Detect which cell encompasses the target text, then output its (X, Y) center coordinate. 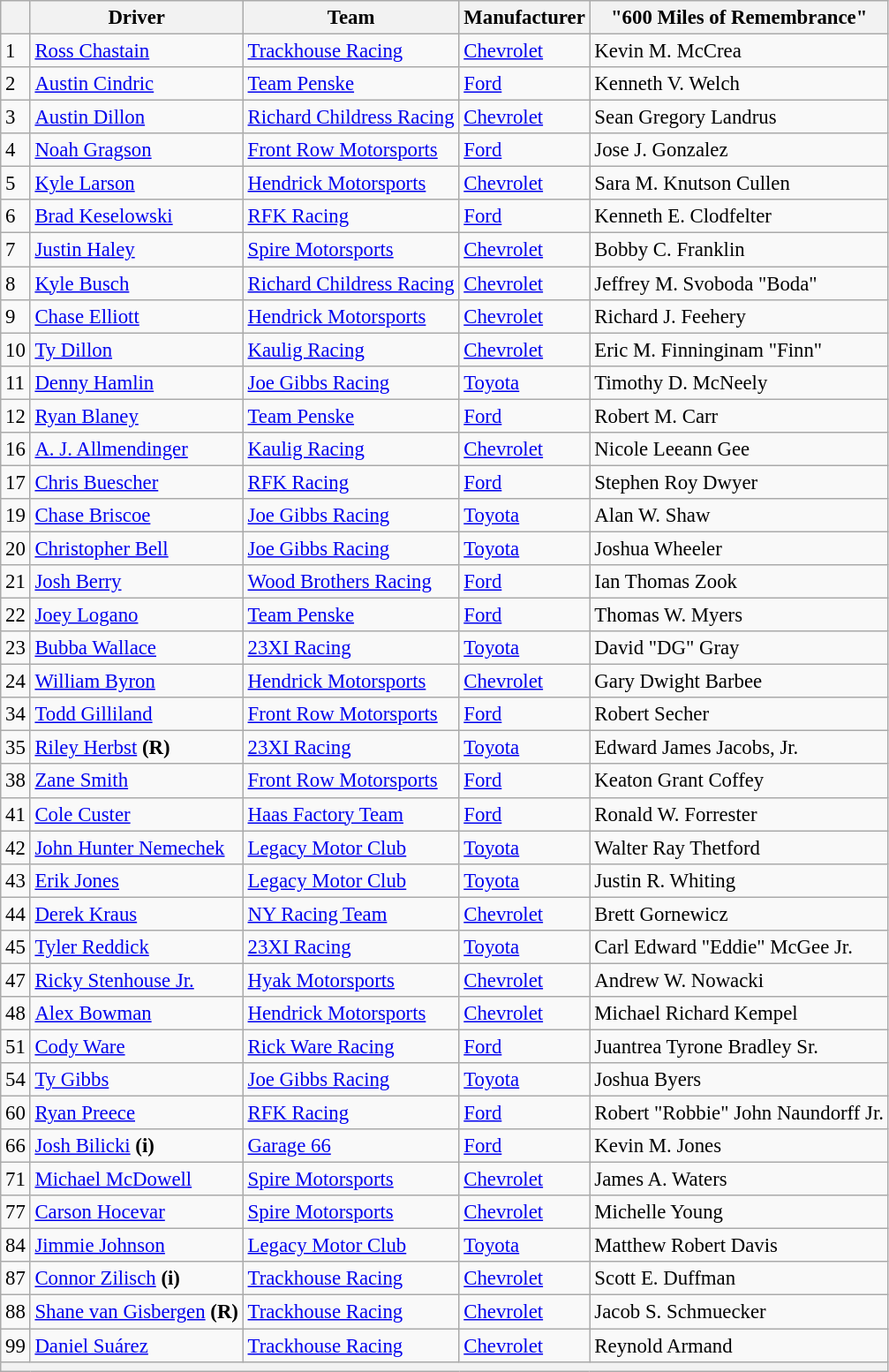
99 (16, 1346)
Joey Logano (136, 615)
Ian Thomas Zook (739, 582)
Riley Herbst (R) (136, 748)
John Hunter Nemechek (136, 848)
Nicole Leeann Gee (739, 449)
Carson Hocevar (136, 1212)
Alex Bowman (136, 1014)
Chase Elliott (136, 316)
Timothy D. McNeely (739, 382)
17 (16, 482)
Derek Kraus (136, 914)
54 (16, 1080)
Ross Chastain (136, 51)
A. J. Allmendinger (136, 449)
Sean Gregory Landrus (739, 117)
60 (16, 1113)
Kyle Busch (136, 283)
7 (16, 250)
Cole Custer (136, 814)
Carl Edward "Eddie" McGee Jr. (739, 947)
Ryan Blaney (136, 416)
Manufacturer (524, 18)
Kenneth E. Clodfelter (739, 216)
Alan W. Shaw (739, 516)
Andrew W. Nowacki (739, 980)
88 (16, 1312)
Ty Gibbs (136, 1080)
23 (16, 648)
Shane van Gisbergen (R) (136, 1312)
44 (16, 914)
9 (16, 316)
24 (16, 682)
Todd Gilliland (136, 714)
Walter Ray Thetford (739, 848)
8 (16, 283)
Garage 66 (351, 1146)
Michelle Young (739, 1212)
Brett Gornewicz (739, 914)
11 (16, 382)
Michael McDowell (136, 1180)
10 (16, 350)
David "DG" Gray (739, 648)
Austin Cindric (136, 84)
Reynold Armand (739, 1346)
42 (16, 848)
Austin Dillon (136, 117)
48 (16, 1014)
Joshua Byers (739, 1080)
19 (16, 516)
Hyak Motorsports (351, 980)
Driver (136, 18)
Kyle Larson (136, 184)
38 (16, 781)
6 (16, 216)
4 (16, 150)
47 (16, 980)
Denny Hamlin (136, 382)
Robert M. Carr (739, 416)
Kenneth V. Welch (739, 84)
Edward James Jacobs, Jr. (739, 748)
Juantrea Tyrone Bradley Sr. (739, 1046)
Kevin M. Jones (739, 1146)
Jimmie Johnson (136, 1246)
Scott E. Duffman (739, 1279)
Josh Berry (136, 582)
71 (16, 1180)
Erik Jones (136, 880)
77 (16, 1212)
Noah Gragson (136, 150)
Ricky Stenhouse Jr. (136, 980)
Daniel Suárez (136, 1346)
Richard J. Feehery (739, 316)
Michael Richard Kempel (739, 1014)
3 (16, 117)
Jacob S. Schmuecker (739, 1312)
Bobby C. Franklin (739, 250)
2 (16, 84)
87 (16, 1279)
Haas Factory Team (351, 814)
1 (16, 51)
16 (16, 449)
NY Racing Team (351, 914)
34 (16, 714)
Josh Bilicki (i) (136, 1146)
45 (16, 947)
Team (351, 18)
Matthew Robert Davis (739, 1246)
Keaton Grant Coffey (739, 781)
Robert "Robbie" John Naundorff Jr. (739, 1113)
Ty Dillon (136, 350)
Bubba Wallace (136, 648)
Kevin M. McCrea (739, 51)
21 (16, 582)
Ronald W. Forrester (739, 814)
Justin R. Whiting (739, 880)
Chris Buescher (136, 482)
Chase Briscoe (136, 516)
66 (16, 1146)
Rick Ware Racing (351, 1046)
Brad Keselowski (136, 216)
43 (16, 880)
20 (16, 548)
Wood Brothers Racing (351, 582)
Christopher Bell (136, 548)
Thomas W. Myers (739, 615)
"600 Miles of Remembrance" (739, 18)
Zane Smith (136, 781)
James A. Waters (739, 1180)
84 (16, 1246)
5 (16, 184)
Cody Ware (136, 1046)
Joshua Wheeler (739, 548)
12 (16, 416)
Ryan Preece (136, 1113)
William Byron (136, 682)
Connor Zilisch (i) (136, 1279)
Eric M. Finninginam "Finn" (739, 350)
51 (16, 1046)
Justin Haley (136, 250)
35 (16, 748)
Jose J. Gonzalez (739, 150)
41 (16, 814)
22 (16, 615)
Gary Dwight Barbee (739, 682)
Tyler Reddick (136, 947)
Robert Secher (739, 714)
Stephen Roy Dwyer (739, 482)
Sara M. Knutson Cullen (739, 184)
Jeffrey M. Svoboda "Boda" (739, 283)
